Output the [X, Y] coordinate of the center of the cell containing the given text.  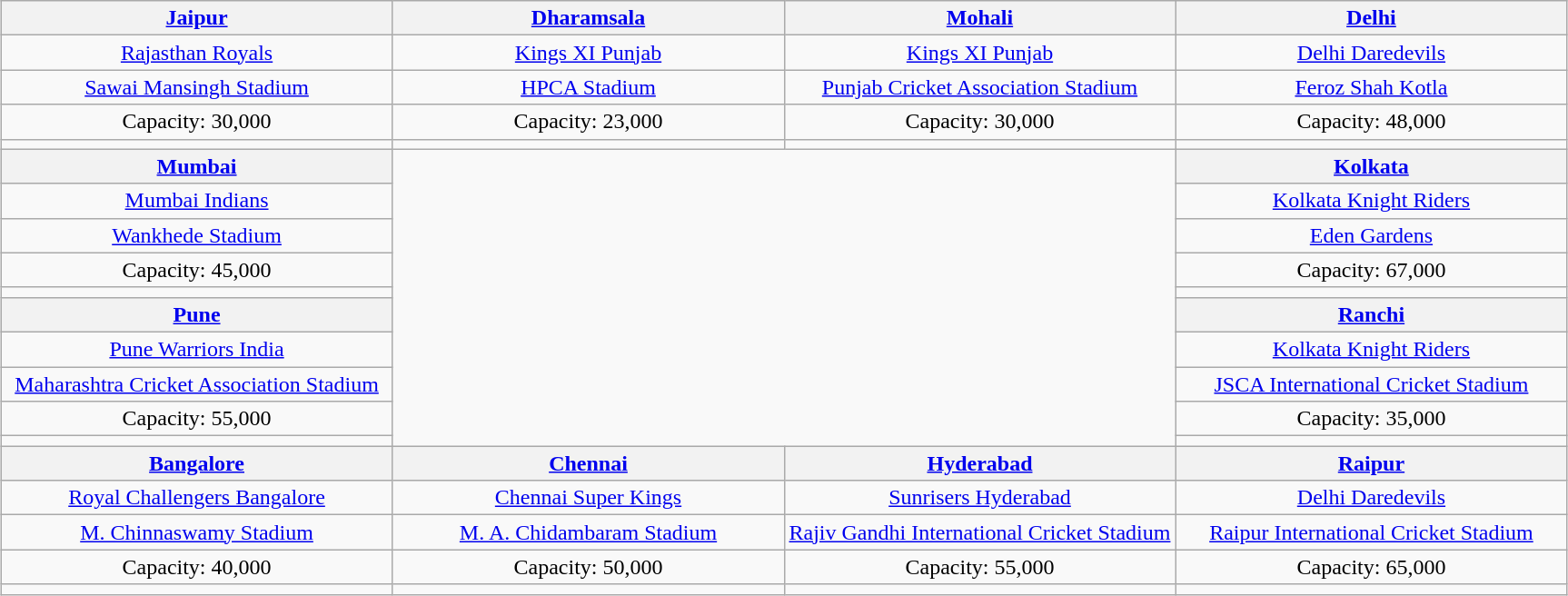
Eden Gardens [1372, 235]
Chennai Super Kings [589, 498]
Dharamsala [589, 18]
Rajiv Gandhi International Cricket Stadium [979, 532]
Sawai Mansingh Stadium [196, 87]
Maharashtra Cricket Association Stadium [196, 384]
Mumbai [196, 166]
Raipur International Cricket Stadium [1372, 532]
Feroz Shah Kotla [1372, 87]
Sunrisers Hyderabad [979, 498]
Mohali [979, 18]
Punjab Cricket Association Stadium [979, 87]
Capacity: 35,000 [1372, 419]
Raipur [1372, 463]
Kolkata [1372, 166]
Royal Challengers Bangalore [196, 498]
Capacity: 65,000 [1372, 567]
HPCA Stadium [589, 87]
Ranchi [1372, 314]
Capacity: 45,000 [196, 270]
Pune Warriors India [196, 349]
Chennai [589, 463]
Capacity: 50,000 [589, 567]
M. Chinnaswamy Stadium [196, 532]
Mumbai Indians [196, 201]
Jaipur [196, 18]
Capacity: 40,000 [196, 567]
Wankhede Stadium [196, 235]
Capacity: 23,000 [589, 122]
Capacity: 48,000 [1372, 122]
Capacity: 67,000 [1372, 270]
Bangalore [196, 463]
M. A. Chidambaram Stadium [589, 532]
Rajasthan Royals [196, 53]
Pune [196, 314]
Delhi [1372, 18]
JSCA International Cricket Stadium [1372, 384]
Hyderabad [979, 463]
